Extract the [x, y] coordinate from the center of the cell holding the provided text.  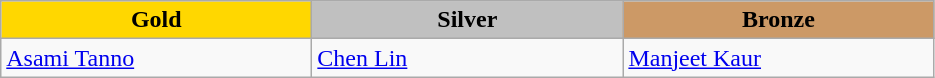
Gold [156, 20]
Manjeet Kaur [778, 58]
Asami Tanno [156, 58]
Bronze [778, 20]
Silver [468, 20]
Chen Lin [468, 58]
